Find where the given text appears and provide that cell's center as (x, y) coordinate. 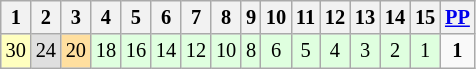
24 (46, 51)
11 (306, 17)
18 (106, 51)
13 (365, 17)
15 (425, 17)
9 (251, 17)
16 (136, 51)
20 (76, 51)
7 (196, 17)
30 (16, 51)
PP (458, 17)
